Search for the cell housing the specified text and yield its [X, Y] center coordinate. 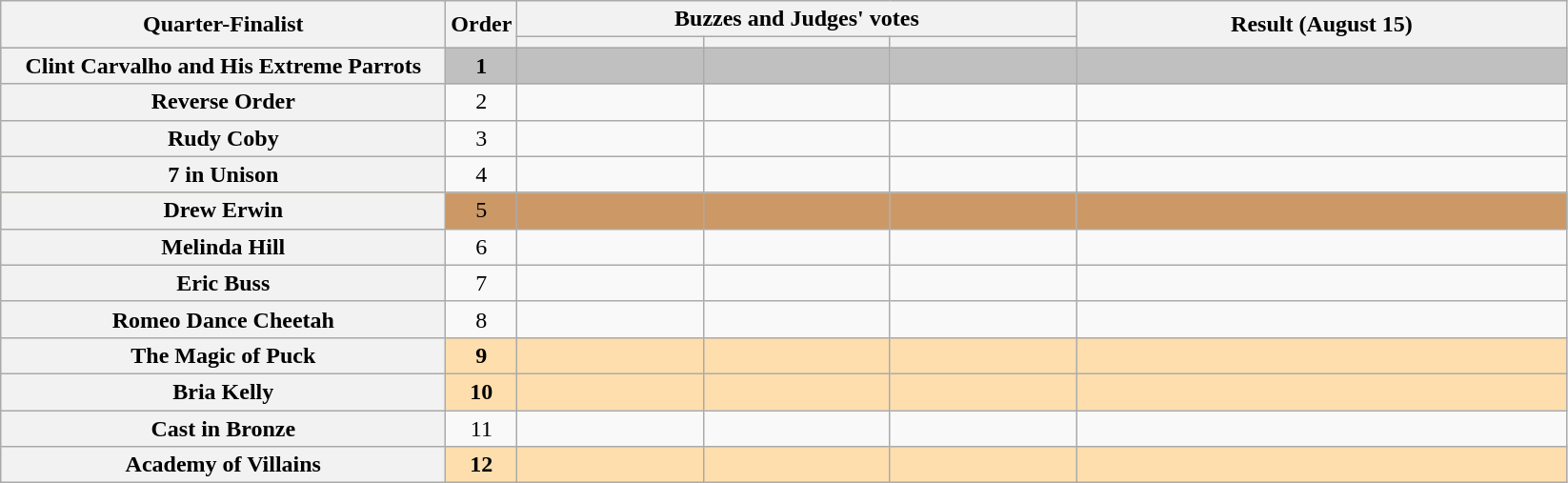
12 [482, 465]
Reverse Order [223, 102]
7 [482, 283]
11 [482, 428]
The Magic of Puck [223, 355]
Result (August 15) [1322, 25]
Academy of Villains [223, 465]
Cast in Bronze [223, 428]
Bria Kelly [223, 392]
6 [482, 247]
Drew Erwin [223, 211]
Buzzes and Judges' votes [796, 19]
7 in Unison [223, 174]
2 [482, 102]
5 [482, 211]
4 [482, 174]
3 [482, 138]
Order [482, 25]
8 [482, 319]
Clint Carvalho and His Extreme Parrots [223, 66]
Rudy Coby [223, 138]
Eric Buss [223, 283]
10 [482, 392]
Romeo Dance Cheetah [223, 319]
1 [482, 66]
Quarter-Finalist [223, 25]
9 [482, 355]
Melinda Hill [223, 247]
